Output the [x, y] coordinate of the center of the cell containing the given text.  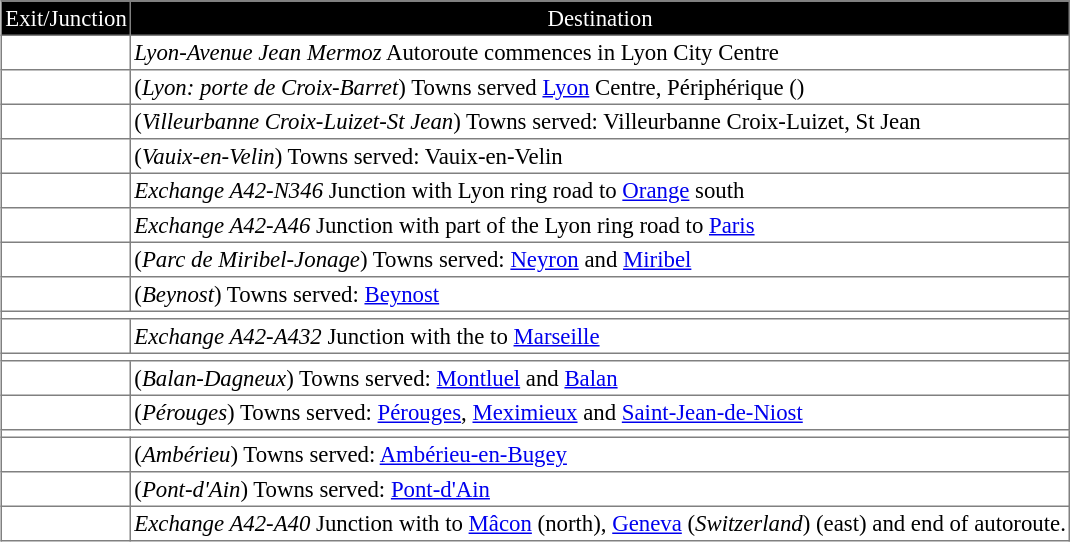
(Balan-Dagneux) Towns served: Montluel and Balan [600, 378]
Exchange A42-A40 Junction with to Mâcon (north), Geneva (Switzerland) (east) and end of autoroute. [600, 523]
(Parc de Miribel-Jonage) Towns served: Neyron and Miribel [600, 259]
Lyon-Avenue Jean Mermoz Autoroute commences in Lyon City Centre [600, 52]
Destination [600, 18]
Exchange A42-N346 Junction with Lyon ring road to Orange south [600, 190]
(Beynost) Towns served: Beynost [600, 294]
(Villeurbanne Croix-Luizet-St Jean) Towns served: Villeurbanne Croix-Luizet, St Jean [600, 121]
Exchange A42-A46 Junction with part of the Lyon ring road to Paris [600, 225]
(Pont-d'Ain) Towns served: Pont-d'Ain [600, 489]
(Lyon: porte de Croix-Barret) Towns served Lyon Centre, Périphérique () [600, 87]
(Pérouges) Towns served: Pérouges, Meximieux and Saint-Jean-de-Niost [600, 412]
Exchange A42-A432 Junction with the to Marseille [600, 336]
(Vauix-en-Velin) Towns served: Vauix-en-Velin [600, 156]
Exit/Junction [66, 18]
(Ambérieu) Towns served: Ambérieu-en-Bugey [600, 454]
